Find where the given text appears and provide that cell's center as (x, y) coordinate. 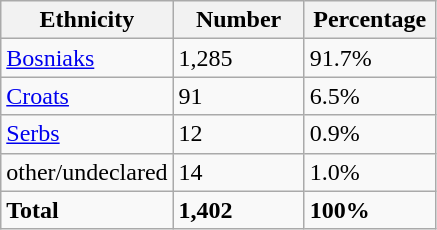
Serbs (87, 134)
0.9% (370, 134)
6.5% (370, 96)
1.0% (370, 172)
14 (238, 172)
Bosniaks (87, 58)
91 (238, 96)
100% (370, 210)
Croats (87, 96)
1,285 (238, 58)
1,402 (238, 210)
Number (238, 20)
Ethnicity (87, 20)
Percentage (370, 20)
12 (238, 134)
91.7% (370, 58)
Total (87, 210)
other/undeclared (87, 172)
